For the text-containing cell, return its midpoint in (X, Y) coordinate format. 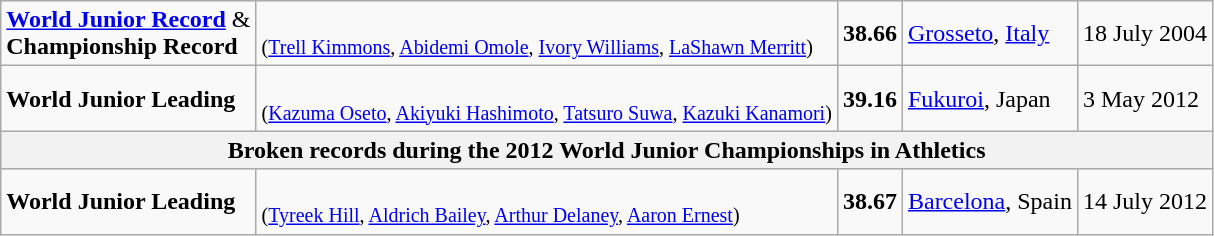
Broken records during the 2012 World Junior Championships in Athletics (607, 150)
World Junior Record &Championship Record (128, 34)
18 July 2004 (1144, 34)
39.16 (870, 98)
14 July 2012 (1144, 202)
Fukuroi, Japan (990, 98)
38.66 (870, 34)
3 May 2012 (1144, 98)
Barcelona, Spain (990, 202)
38.67 (870, 202)
(Tyreek Hill, Aldrich Bailey, Arthur Delaney, Aaron Ernest) (546, 202)
Grosseto, Italy (990, 34)
(Kazuma Oseto, Akiyuki Hashimoto, Tatsuro Suwa, Kazuki Kanamori) (546, 98)
(Trell Kimmons, Abidemi Omole, Ivory Williams, LaShawn Merritt) (546, 34)
